Capture the cell that displays the provided text and extract its (x, y) central coordinate. 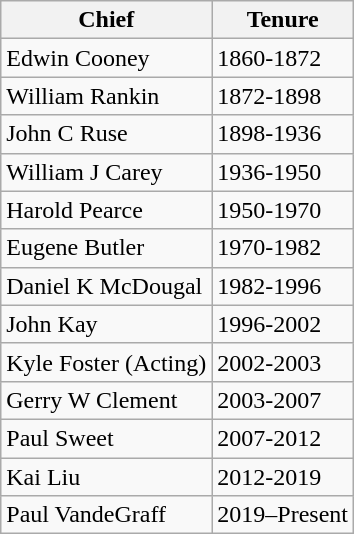
2003-2007 (283, 400)
1898-1936 (283, 134)
Edwin Cooney (106, 58)
Daniel K McDougal (106, 286)
John Kay (106, 324)
1970-1982 (283, 248)
Gerry W Clement (106, 400)
1982-1996 (283, 286)
2019–Present (283, 515)
1872-1898 (283, 96)
Kyle Foster (Acting) (106, 362)
Paul Sweet (106, 438)
Kai Liu (106, 477)
1860-1872 (283, 58)
2002-2003 (283, 362)
1936-1950 (283, 172)
Paul VandeGraff (106, 515)
1950-1970 (283, 210)
William J Carey (106, 172)
1996-2002 (283, 324)
Tenure (283, 20)
2012-2019 (283, 477)
Eugene Butler (106, 248)
2007-2012 (283, 438)
William Rankin (106, 96)
John C Ruse (106, 134)
Chief (106, 20)
Harold Pearce (106, 210)
